From the cell containing the given text, extract its center point as (x, y) coordinate. 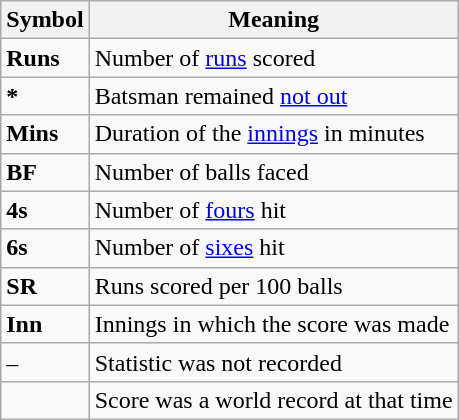
Batsman remained not out (274, 96)
Inn (45, 324)
Meaning (274, 20)
Number of balls faced (274, 172)
Runs (45, 58)
Number of sixes hit (274, 248)
Innings in which the score was made (274, 324)
* (45, 96)
Symbol (45, 20)
Number of runs scored (274, 58)
6s (45, 248)
SR (45, 286)
Statistic was not recorded (274, 362)
BF (45, 172)
Score was a world record at that time (274, 400)
Mins (45, 134)
Number of fours hit (274, 210)
– (45, 362)
4s (45, 210)
Duration of the innings in minutes (274, 134)
Runs scored per 100 balls (274, 286)
